Capture the cell that displays the provided text and extract its (X, Y) central coordinate. 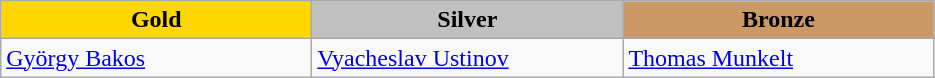
Gold (156, 20)
György Bakos (156, 58)
Silver (468, 20)
Bronze (778, 20)
Vyacheslav Ustinov (468, 58)
Thomas Munkelt (778, 58)
